Capture the cell that displays the provided text and extract its [x, y] central coordinate. 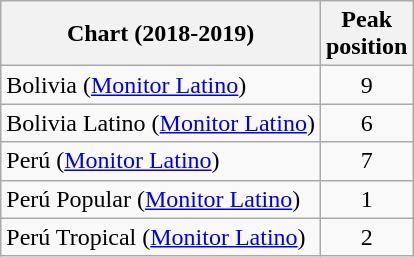
7 [366, 161]
9 [366, 85]
Bolivia Latino (Monitor Latino) [161, 123]
Peakposition [366, 34]
2 [366, 237]
Perú Tropical (Monitor Latino) [161, 237]
Perú Popular (Monitor Latino) [161, 199]
6 [366, 123]
Perú (Monitor Latino) [161, 161]
Chart (2018-2019) [161, 34]
1 [366, 199]
Bolivia (Monitor Latino) [161, 85]
